Determine the [X, Y] coordinate at the center of the cell enclosing the given text.  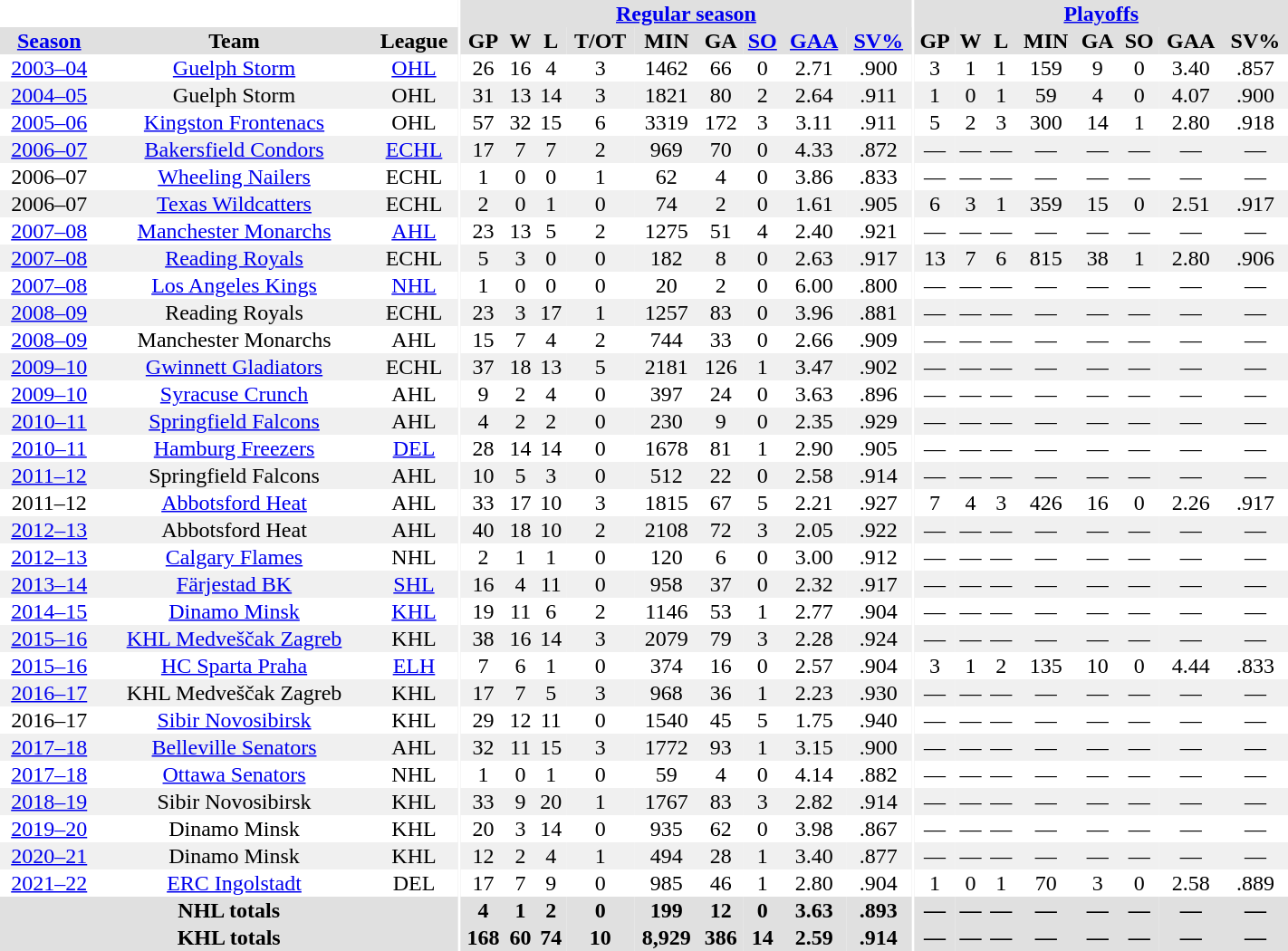
969 [667, 149]
66 [721, 68]
SHL [415, 584]
.922 [879, 530]
2.77 [814, 611]
3.47 [814, 367]
KHL totals [228, 937]
57 [484, 122]
1540 [667, 720]
386 [721, 937]
.889 [1255, 883]
40 [484, 530]
.857 [1255, 68]
1146 [667, 611]
Kingston Frontenacs [234, 122]
Los Angeles Kings [234, 285]
2.90 [814, 448]
60 [521, 937]
2.63 [814, 258]
2.23 [814, 693]
958 [667, 584]
359 [1045, 204]
72 [721, 530]
53 [721, 611]
397 [667, 394]
Gwinnett Gladiators [234, 367]
2079 [667, 639]
.909 [879, 340]
19 [484, 611]
744 [667, 340]
.906 [1255, 258]
31 [484, 95]
8,929 [667, 937]
230 [667, 421]
2181 [667, 367]
Texas Wildcatters [234, 204]
2019–20 [49, 829]
Playoffs [1101, 14]
22 [721, 475]
2.51 [1191, 204]
2005–06 [49, 122]
Wheeling Nailers [234, 177]
.940 [879, 720]
3.96 [814, 312]
1.61 [814, 204]
3.86 [814, 177]
1257 [667, 312]
.867 [879, 829]
.912 [879, 557]
1815 [667, 503]
.902 [879, 367]
.881 [879, 312]
2021–22 [49, 883]
79 [721, 639]
968 [667, 693]
6.00 [814, 285]
26 [484, 68]
1275 [667, 231]
80 [721, 95]
2.82 [814, 802]
2013–14 [49, 584]
2.05 [814, 530]
199 [667, 910]
126 [721, 367]
120 [667, 557]
4.33 [814, 149]
2.71 [814, 68]
NHL totals [228, 910]
494 [667, 856]
135 [1045, 666]
2.57 [814, 666]
2.35 [814, 421]
HC Sparta Praha [234, 666]
Regular season [687, 14]
Färjestad BK [234, 584]
.927 [879, 503]
.929 [879, 421]
2.64 [814, 95]
.893 [879, 910]
159 [1045, 68]
2020–21 [49, 856]
2004–05 [49, 95]
.882 [879, 774]
Syracuse Crunch [234, 394]
.924 [879, 639]
2.32 [814, 584]
1767 [667, 802]
172 [721, 122]
168 [484, 937]
3.00 [814, 557]
29 [484, 720]
3319 [667, 122]
.872 [879, 149]
2.40 [814, 231]
.896 [879, 394]
935 [667, 829]
374 [667, 666]
45 [721, 720]
League [415, 41]
T/OT [600, 41]
4.44 [1191, 666]
815 [1045, 258]
Belleville Senators [234, 747]
2.59 [814, 937]
36 [721, 693]
2003–04 [49, 68]
2014–15 [49, 611]
985 [667, 883]
81 [721, 448]
.921 [879, 231]
.930 [879, 693]
51 [721, 231]
2108 [667, 530]
Hamburg Freezers [234, 448]
ERC Ingolstadt [234, 883]
.877 [879, 856]
Season [49, 41]
512 [667, 475]
Ottawa Senators [234, 774]
2.28 [814, 639]
8 [721, 258]
3.15 [814, 747]
Calgary Flames [234, 557]
300 [1045, 122]
1772 [667, 747]
1462 [667, 68]
182 [667, 258]
93 [721, 747]
2.66 [814, 340]
1.75 [814, 720]
2018–19 [49, 802]
ELH [415, 666]
.800 [879, 285]
67 [721, 503]
1821 [667, 95]
2.26 [1191, 503]
4.07 [1191, 95]
.918 [1255, 122]
46 [721, 883]
Bakersfield Condors [234, 149]
24 [721, 394]
1678 [667, 448]
3.98 [814, 829]
426 [1045, 503]
2.21 [814, 503]
4.14 [814, 774]
Team [234, 41]
3.11 [814, 122]
